For the text-containing cell, return its midpoint in (X, Y) coordinate format. 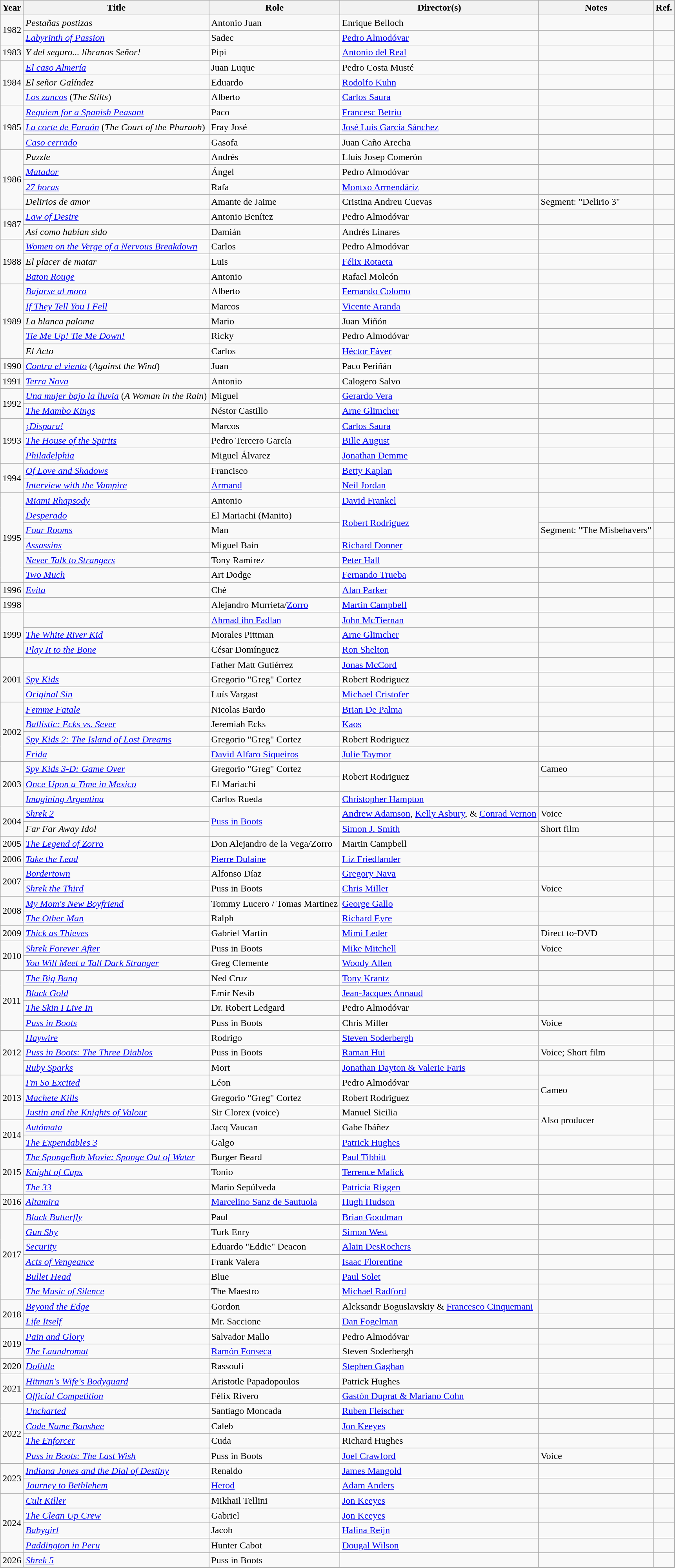
Machete Kills (116, 1097)
Jonathan Demme (439, 456)
Rafael Moleón (439, 276)
El señor Galíndez (116, 82)
Michael Cristofer (439, 695)
Gordon (275, 1306)
Ref. (664, 8)
Richard Eyre (439, 919)
Richard Hughes (439, 1441)
Paul Solet (439, 1277)
Carlos Rueda (275, 799)
Ché (275, 590)
Morales Pittman (275, 635)
Bordertown (116, 873)
2007 (12, 881)
1990 (12, 366)
Sir Clorex (voice) (275, 1112)
2016 (12, 1202)
Haywire (116, 1038)
The Enforcer (116, 1441)
Shrek 2 (116, 814)
2023 (12, 1478)
Betty Kaplan (439, 471)
Aristotle Papadopoulos (275, 1381)
Emir Nesib (275, 993)
Luís Vargast (275, 695)
Paul (275, 1217)
Life Itself (116, 1321)
2026 (12, 1560)
Father Matt Gutiérrez (275, 665)
Michael Radford (439, 1292)
Miguel (275, 396)
La blanca paloma (116, 321)
Calogero Salvo (439, 381)
Ramón Fonseca (275, 1351)
Man (275, 530)
El placer de matar (116, 262)
Jeremiah Ecks (275, 724)
Shrek the Third (116, 888)
Mort (275, 1068)
Jonas McCord (439, 665)
Notes (596, 8)
Baton Rouge (116, 276)
Four Rooms (116, 530)
1987 (12, 224)
Néstor Castillo (275, 411)
1983 (12, 53)
Security (116, 1247)
Andrés Linares (439, 232)
2002 (12, 732)
Miguel Bain (275, 545)
James Mangold (439, 1471)
Stephen Gaghan (439, 1366)
John McTiernan (439, 620)
Desperado (116, 515)
Alain DesRochers (439, 1247)
Journey to Bethlehem (116, 1486)
César Domínguez (275, 649)
Cult Killer (116, 1501)
Gabe Ibáñez (439, 1127)
Pestañas postizas (116, 23)
Requiem for a Spanish Peasant (116, 112)
El Acto (116, 351)
Never Talk to Strangers (116, 560)
Antonio del Real (439, 53)
Fernando Colomo (439, 291)
Francesc Betriu (439, 112)
The House of the Spirits (116, 441)
Simon J. Smith (439, 829)
1999 (12, 635)
Delirios de amor (116, 202)
The White River Kid (116, 635)
Spy Kids (116, 680)
Liz Friedlander (439, 859)
Play It to the Bone (116, 649)
2015 (12, 1172)
You Will Meet a Tall Dark Stranger (116, 963)
2018 (12, 1314)
2020 (12, 1366)
Rafa (275, 187)
Rassouli (275, 1366)
Fray José (275, 127)
Acts of Vengeance (116, 1262)
Puss in Boots: The Three Diablos (116, 1053)
Matador (116, 172)
The Maestro (275, 1292)
Dougal Wilson (439, 1545)
Los zancos (The Stilts) (116, 97)
Babygirl (116, 1530)
Dr. Robert Ledgard (275, 1008)
Law of Desire (116, 217)
1988 (12, 262)
1992 (12, 403)
Antonio Benítez (275, 217)
Dan Fogelman (439, 1321)
Mario (275, 321)
Turk Enry (275, 1232)
Gasofa (275, 142)
The SpongeBob Movie: Sponge Out of Water (116, 1157)
El Mariachi (275, 784)
Juan Miñón (439, 321)
Paul Tibbitt (439, 1157)
Contra el viento (Against the Wind) (116, 366)
The Laundromat (116, 1351)
2013 (12, 1097)
Kaos (439, 724)
2001 (12, 680)
Ron Shelton (439, 649)
Tony Krantz (439, 978)
Halina Reijn (439, 1530)
Gregory Nava (439, 873)
Altamira (116, 1202)
Simon West (439, 1232)
Enrique Belloch (439, 23)
Jean-Jacques Annaud (439, 993)
Miguel Álvarez (275, 456)
Armand (275, 486)
I'm So Excited (116, 1082)
Eduardo "Eddie" Deacon (275, 1247)
The Big Bang (116, 978)
Patricia Riggen (439, 1187)
Isaac Florentine (439, 1262)
1984 (12, 82)
Pierre Dulaine (275, 859)
Black Butterfly (116, 1217)
Pedro Costa Musté (439, 67)
Así como habían sido (116, 232)
Short film (596, 829)
David Frankel (439, 500)
2008 (12, 911)
Renaldo (275, 1471)
Bajarse al moro (116, 291)
Of Love and Shadows (116, 471)
Christopher Hampton (439, 799)
Mikhail Tellini (275, 1501)
Rodolfo Kuhn (439, 82)
Assassins (116, 545)
The 33 (116, 1187)
Knight of Cups (116, 1172)
Once Upon a Time in Mexico (116, 784)
Cuda (275, 1441)
Galgo (275, 1142)
Official Competition (116, 1396)
Burger Beard (275, 1157)
Antonio Juan (275, 23)
The Skin I Live In (116, 1008)
Spy Kids 2: The Island of Lost Dreams (116, 739)
2012 (12, 1053)
If They Tell You I Fell (116, 306)
Mr. Saccione (275, 1321)
Una mujer bajo la lluvia (A Woman in the Rain) (116, 396)
Tommy Lucero / Tomas Martinez (275, 903)
Shrek 5 (116, 1560)
Adam Anders (439, 1486)
Juan (275, 366)
Pedro Tercero García (275, 441)
Herod (275, 1486)
Two Much (116, 575)
Vicente Aranda (439, 306)
Uncharted (116, 1411)
Femme Fatale (116, 709)
El Mariachi (Manito) (275, 515)
Frank Valera (275, 1262)
Juan Caño Arecha (439, 142)
Paco (275, 112)
The Clean Up Crew (116, 1515)
Jacob (275, 1530)
Far Far Away Idol (116, 829)
Also producer (596, 1120)
2019 (12, 1344)
Segment: "Delirio 3" (596, 202)
The Mambo Kings (116, 411)
Voice; Short film (596, 1053)
Puss in Boots: The Last Wish (116, 1456)
La corte de Faraón (The Court of the Pharaoh) (116, 127)
2003 (12, 784)
Ruby Sparks (116, 1068)
Eduardo (275, 82)
Marcelino Sanz de Sautuola (275, 1202)
2011 (12, 1000)
Mimi Leder (439, 933)
Héctor Fáver (439, 351)
Andrew Adamson, Kelly Asbury, & Conrad Vernon (439, 814)
Art Dodge (275, 575)
Paco Periñán (439, 366)
My Mom's New Boyfriend (116, 903)
Gerardo Vera (439, 396)
Puzzle (116, 157)
Thick as Thieves (116, 933)
Terra Nova (116, 381)
Frida (116, 754)
Richard Donner (439, 545)
1982 (12, 30)
Ralph (275, 919)
1994 (12, 478)
Role (275, 8)
The Legend of Zorro (116, 844)
2022 (12, 1433)
Autómata (116, 1127)
Spy Kids 3-D: Game Over (116, 769)
Rodrigo (275, 1038)
2021 (12, 1388)
Alejandro Murrieta/Zorro (275, 605)
Hugh Hudson (439, 1202)
Beyond the Edge (116, 1306)
Fernando Trueba (439, 575)
Pipi (275, 53)
Ruben Fleischer (439, 1411)
Bille August (439, 441)
Code Name Banshee (116, 1426)
Montxo Armendáriz (439, 187)
Interview with the Vampire (116, 486)
Ahmad ibn Fadlan (275, 620)
Nicolas Bardo (275, 709)
1993 (12, 440)
2005 (12, 844)
Mario Sepúlveda (275, 1187)
¡Dispara! (116, 426)
2024 (12, 1523)
Aleksandr Boguslavskiy & Francesco Cinquemani (439, 1306)
Paddington in Peru (116, 1545)
Cristina Andreu Cuevas (439, 202)
2010 (12, 956)
2017 (12, 1254)
The Other Man (116, 919)
Santiago Moncada (275, 1411)
Damián (275, 232)
Segment: "The Misbehavers" (596, 530)
Ned Cruz (275, 978)
Indiana Jones and the Dial of Destiny (116, 1471)
Salvador Mallo (275, 1336)
Amante de Jaime (275, 202)
Gabriel Martin (275, 933)
Terrence Malick (439, 1172)
Jacq Vaucan (275, 1127)
Peter Hall (439, 560)
27 horas (116, 187)
Director(s) (439, 8)
Julie Taymor (439, 754)
Brian De Palma (439, 709)
Original Sin (116, 695)
El caso Almería (116, 67)
Blue (275, 1277)
Ángel (275, 172)
Francisco (275, 471)
Joel Crawford (439, 1456)
2014 (12, 1135)
Raman Hui (439, 1053)
2006 (12, 859)
Hunter Cabot (275, 1545)
Woody Allen (439, 963)
Sadec (275, 38)
Hitman's Wife's Bodyguard (116, 1381)
Bullet Head (116, 1277)
Philadelphia (116, 456)
Ballistic: Ecks vs. Sever (116, 724)
Tie Me Up! Tie Me Down! (116, 336)
Félix Rivero (275, 1396)
Andrés (275, 157)
Brian Goodman (439, 1217)
Gun Shy (116, 1232)
Pain and Glory (116, 1336)
1989 (12, 321)
1985 (12, 127)
Ricky (275, 336)
Year (12, 8)
Manuel Sicilia (439, 1112)
Alfonso Díaz (275, 873)
Don Alejandro de la Vega/Zorro (275, 844)
Jonathan Dayton & Valerie Faris (439, 1068)
1991 (12, 381)
2004 (12, 821)
José Luis García Sánchez (439, 127)
David Alfaro Siqueiros (275, 754)
Alan Parker (439, 590)
Justin and the Knights of Valour (116, 1112)
Imagining Argentina (116, 799)
Direct to-DVD (596, 933)
Labyrinth of Passion (116, 38)
Caso cerrado (116, 142)
Félix Rotaeta (439, 262)
Take the Lead (116, 859)
1986 (12, 179)
The Expendables 3 (116, 1142)
Tonio (275, 1172)
Léon (275, 1082)
Shrek Forever After (116, 948)
George Gallo (439, 903)
Neil Jordan (439, 486)
Dolittle (116, 1366)
Black Gold (116, 993)
Title (116, 8)
1998 (12, 605)
Y del seguro... líbranos Señor! (116, 53)
The Music of Silence (116, 1292)
Gabriel (275, 1515)
Miami Rhapsody (116, 500)
2009 (12, 933)
Evita (116, 590)
Greg Clemente (275, 963)
Lluís Josep Comerón (439, 157)
Luis (275, 262)
Mike Mitchell (439, 948)
Women on the Verge of a Nervous Breakdown (116, 247)
Caleb (275, 1426)
1995 (12, 538)
1996 (12, 590)
Tony Ramirez (275, 560)
Gastón Duprat & Mariano Cohn (439, 1396)
Juan Luque (275, 67)
